From the cell containing the given text, extract its center point as [x, y] coordinate. 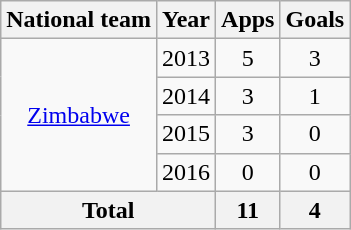
National team [79, 20]
Apps [248, 20]
Total [108, 210]
2014 [186, 96]
2015 [186, 134]
Year [186, 20]
1 [315, 96]
2013 [186, 58]
Goals [315, 20]
2016 [186, 172]
5 [248, 58]
11 [248, 210]
Zimbabwe [79, 115]
4 [315, 210]
